Pinpoint the cell where the given text exists, returning its (x, y) midpoint coordinate. 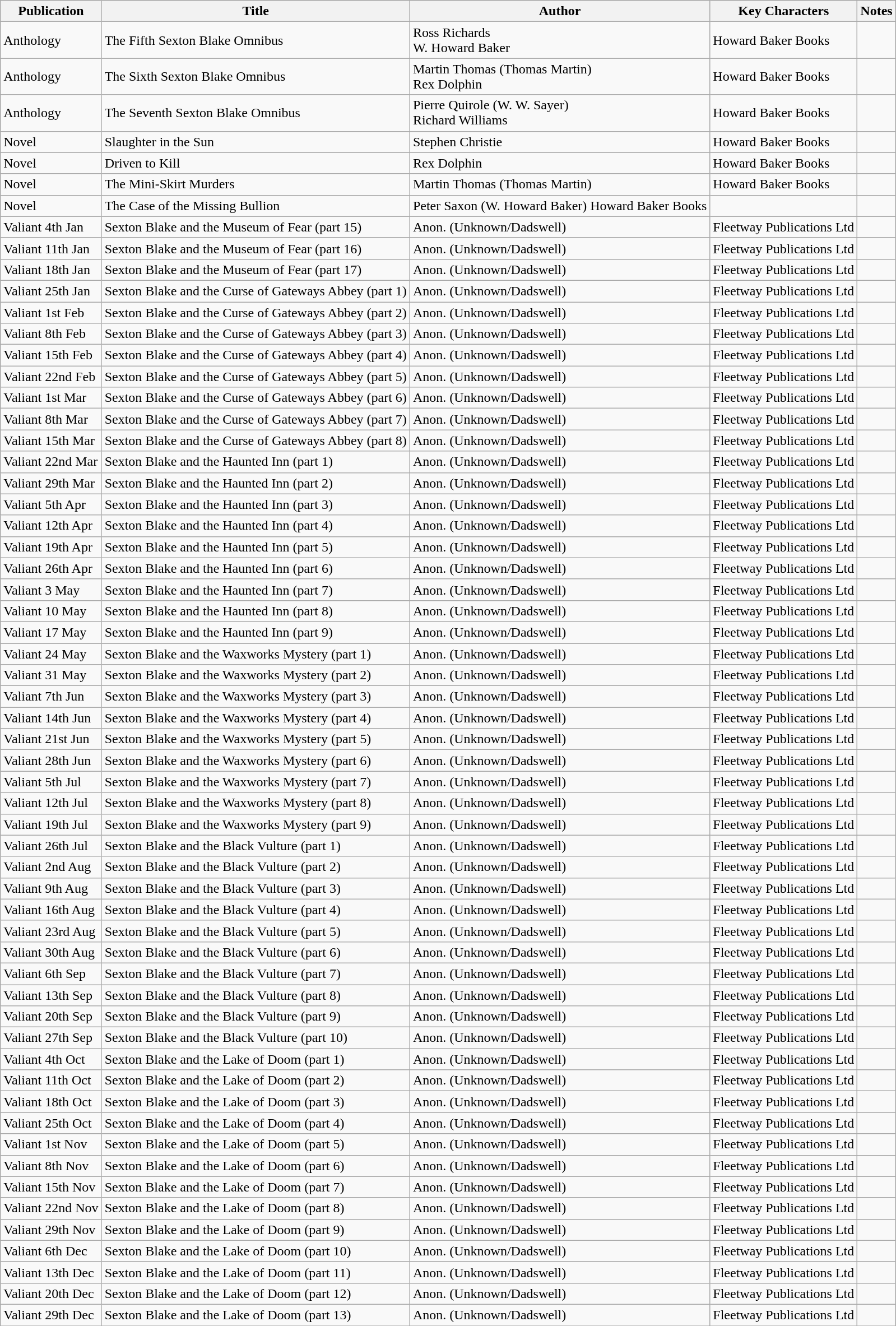
Peter Saxon (W. Howard Baker) Howard Baker Books (559, 206)
Valiant 29th Dec (51, 1315)
Valiant 5th Apr (51, 504)
Valiant 26th Jul (51, 846)
Sexton Blake and the Lake of Doom (part 2) (256, 1081)
Sexton Blake and the Black Vulture (part 3) (256, 888)
The Sixth Sexton Blake Omnibus (256, 76)
Valiant 11th Oct (51, 1081)
Sexton Blake and the Waxworks Mystery (part 6) (256, 761)
Valiant 7th Jun (51, 697)
Pierre Quirole (W. W. Sayer)Richard Williams (559, 113)
Sexton Blake and the Lake of Doom (part 8) (256, 1208)
Sexton Blake and the Curse of Gateways Abbey (part 5) (256, 377)
Sexton Blake and the Curse of Gateways Abbey (part 4) (256, 355)
Sexton Blake and the Waxworks Mystery (part 4) (256, 718)
Sexton Blake and the Museum of Fear (part 15) (256, 227)
Stephen Christie (559, 142)
Sexton Blake and the Haunted Inn (part 2) (256, 483)
Valiant 19th Apr (51, 547)
Valiant 25th Jan (51, 291)
The Mini-Skirt Murders (256, 184)
Valiant 24 May (51, 654)
Notes (876, 11)
Valiant 1st Nov (51, 1144)
Sexton Blake and the Haunted Inn (part 7) (256, 590)
Ross RichardsW. Howard Baker (559, 40)
Valiant 25th Oct (51, 1123)
Sexton Blake and the Lake of Doom (part 10) (256, 1251)
Sexton Blake and the Lake of Doom (part 4) (256, 1123)
Valiant 21st Jun (51, 739)
Sexton Blake and the Lake of Doom (part 1) (256, 1059)
Slaughter in the Sun (256, 142)
Sexton Blake and the Haunted Inn (part 3) (256, 504)
Sexton Blake and the Waxworks Mystery (part 1) (256, 654)
Martin Thomas (Thomas Martin) (559, 184)
Sexton Blake and the Haunted Inn (part 4) (256, 526)
Rex Dolphin (559, 163)
Valiant 8th Nov (51, 1166)
Valiant 15th Nov (51, 1187)
Valiant 18th Oct (51, 1102)
Sexton Blake and the Curse of Gateways Abbey (part 2) (256, 312)
Publication (51, 11)
Sexton Blake and the Waxworks Mystery (part 7) (256, 782)
Valiant 6th Sep (51, 973)
Valiant 29th Nov (51, 1230)
Sexton Blake and the Black Vulture (part 10) (256, 1038)
Valiant 13th Sep (51, 995)
Valiant 11th Jan (51, 248)
Sexton Blake and the Curse of Gateways Abbey (part 3) (256, 334)
Sexton Blake and the Curse of Gateways Abbey (part 8) (256, 441)
Sexton Blake and the Lake of Doom (part 13) (256, 1315)
Valiant 8th Feb (51, 334)
Valiant 8th Mar (51, 419)
Sexton Blake and the Waxworks Mystery (part 2) (256, 675)
Sexton Blake and the Curse of Gateways Abbey (part 1) (256, 291)
Valiant 6th Dec (51, 1251)
Sexton Blake and the Haunted Inn (part 1) (256, 462)
The Seventh Sexton Blake Omnibus (256, 113)
Sexton Blake and the Black Vulture (part 4) (256, 910)
Sexton Blake and the Black Vulture (part 5) (256, 931)
Sexton Blake and the Museum of Fear (part 16) (256, 248)
Sexton Blake and the Black Vulture (part 2) (256, 867)
Sexton Blake and the Lake of Doom (part 5) (256, 1144)
Sexton Blake and the Waxworks Mystery (part 9) (256, 824)
Valiant 22nd Feb (51, 377)
Valiant 19th Jul (51, 824)
Valiant 4th Oct (51, 1059)
Sexton Blake and the Curse of Gateways Abbey (part 6) (256, 398)
Sexton Blake and the Haunted Inn (part 6) (256, 568)
Sexton Blake and the Lake of Doom (part 11) (256, 1272)
Valiant 29th Mar (51, 483)
Title (256, 11)
Valiant 9th Aug (51, 888)
Sexton Blake and the Lake of Doom (part 6) (256, 1166)
Valiant 22nd Nov (51, 1208)
Valiant 22nd Mar (51, 462)
Sexton Blake and the Lake of Doom (part 3) (256, 1102)
Sexton Blake and the Waxworks Mystery (part 8) (256, 803)
Driven to Kill (256, 163)
Valiant 4th Jan (51, 227)
Valiant 1st Feb (51, 312)
Valiant 20th Dec (51, 1293)
Valiant 5th Jul (51, 782)
Valiant 12th Jul (51, 803)
Author (559, 11)
Valiant 2nd Aug (51, 867)
Sexton Blake and the Black Vulture (part 7) (256, 973)
Sexton Blake and the Black Vulture (part 6) (256, 952)
Sexton Blake and the Haunted Inn (part 9) (256, 632)
Sexton Blake and the Waxworks Mystery (part 5) (256, 739)
Valiant 27th Sep (51, 1038)
Valiant 30th Aug (51, 952)
Sexton Blake and the Lake of Doom (part 12) (256, 1293)
Valiant 17 May (51, 632)
Valiant 31 May (51, 675)
Valiant 14th Jun (51, 718)
Sexton Blake and the Waxworks Mystery (part 3) (256, 697)
Sexton Blake and the Black Vulture (part 1) (256, 846)
The Case of the Missing Bullion (256, 206)
Sexton Blake and the Haunted Inn (part 8) (256, 611)
Sexton Blake and the Lake of Doom (part 9) (256, 1230)
Valiant 26th Apr (51, 568)
Valiant 20th Sep (51, 1017)
Valiant 16th Aug (51, 910)
Valiant 15th Feb (51, 355)
Valiant 23rd Aug (51, 931)
Sexton Blake and the Lake of Doom (part 7) (256, 1187)
The Fifth Sexton Blake Omnibus (256, 40)
Valiant 28th Jun (51, 761)
Valiant 10 May (51, 611)
Valiant 13th Dec (51, 1272)
Valiant 1st Mar (51, 398)
Valiant 3 May (51, 590)
Sexton Blake and the Haunted Inn (part 5) (256, 547)
Valiant 18th Jan (51, 270)
Martin Thomas (Thomas Martin)Rex Dolphin (559, 76)
Sexton Blake and the Museum of Fear (part 17) (256, 270)
Valiant 12th Apr (51, 526)
Valiant 15th Mar (51, 441)
Key Characters (783, 11)
Sexton Blake and the Curse of Gateways Abbey (part 7) (256, 419)
Sexton Blake and the Black Vulture (part 8) (256, 995)
Sexton Blake and the Black Vulture (part 9) (256, 1017)
